Find where the given text appears and provide that cell's center as (x, y) coordinate. 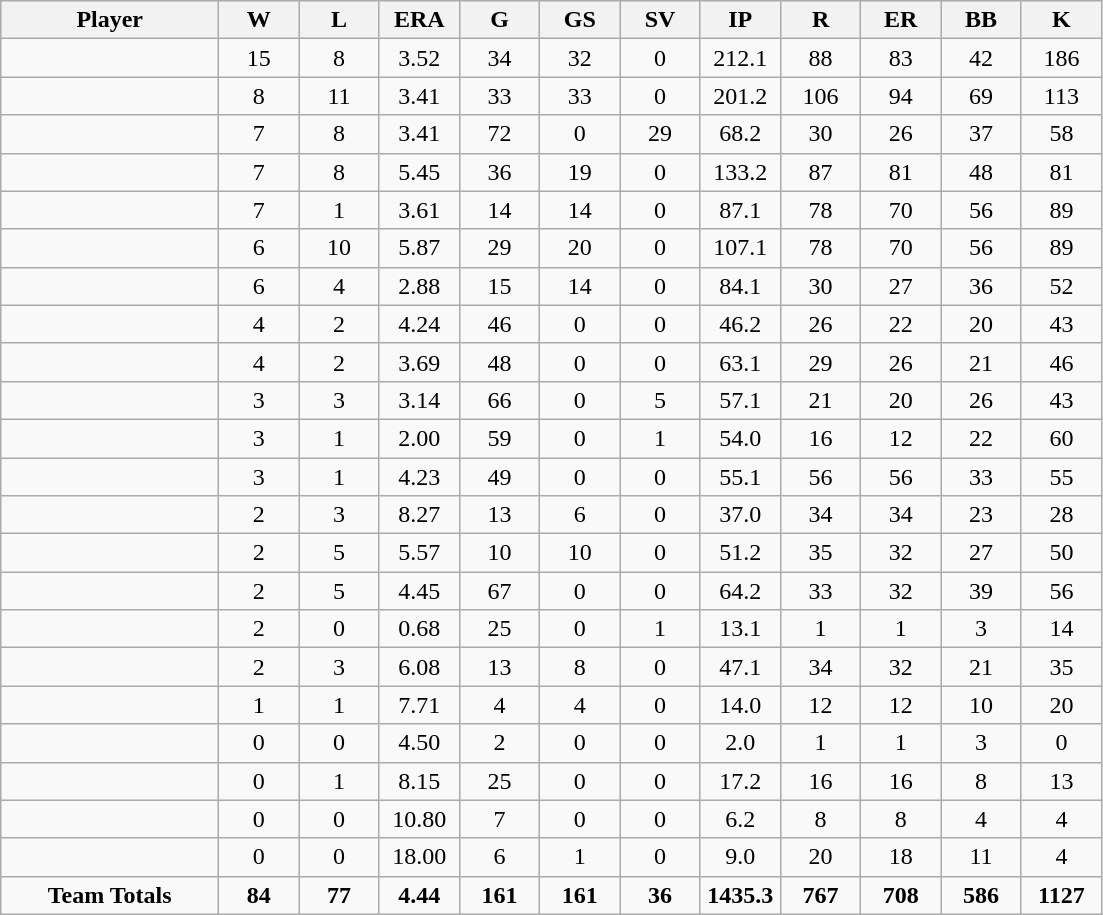
708 (901, 895)
28 (1061, 515)
3.61 (419, 210)
R (820, 20)
3.52 (419, 58)
87.1 (740, 210)
4.45 (419, 591)
66 (499, 400)
2.88 (419, 286)
18 (901, 857)
ER (901, 20)
586 (981, 895)
13.1 (740, 629)
113 (1061, 96)
23 (981, 515)
6.08 (419, 667)
0.68 (419, 629)
2.0 (740, 743)
4.44 (419, 895)
186 (1061, 58)
4.23 (419, 477)
6.2 (740, 819)
SV (660, 20)
W (259, 20)
72 (499, 134)
4.50 (419, 743)
106 (820, 96)
10.80 (419, 819)
83 (901, 58)
Player (110, 20)
767 (820, 895)
57.1 (740, 400)
7.71 (419, 705)
17.2 (740, 781)
1127 (1061, 895)
60 (1061, 438)
55 (1061, 477)
19 (580, 172)
5.57 (419, 553)
GS (580, 20)
84.1 (740, 286)
18.00 (419, 857)
Team Totals (110, 895)
201.2 (740, 96)
87 (820, 172)
133.2 (740, 172)
8.27 (419, 515)
BB (981, 20)
50 (1061, 553)
K (1061, 20)
46.2 (740, 324)
5.87 (419, 248)
37 (981, 134)
49 (499, 477)
5.45 (419, 172)
42 (981, 58)
39 (981, 591)
4.24 (419, 324)
51.2 (740, 553)
L (339, 20)
67 (499, 591)
54.0 (740, 438)
IP (740, 20)
ERA (419, 20)
94 (901, 96)
3.14 (419, 400)
107.1 (740, 248)
9.0 (740, 857)
63.1 (740, 362)
3.69 (419, 362)
77 (339, 895)
64.2 (740, 591)
8.15 (419, 781)
G (499, 20)
2.00 (419, 438)
88 (820, 58)
55.1 (740, 477)
68.2 (740, 134)
58 (1061, 134)
14.0 (740, 705)
37.0 (740, 515)
69 (981, 96)
84 (259, 895)
212.1 (740, 58)
1435.3 (740, 895)
47.1 (740, 667)
52 (1061, 286)
59 (499, 438)
